Provide the (X, Y) coordinate of the cell's center where the given text is located.  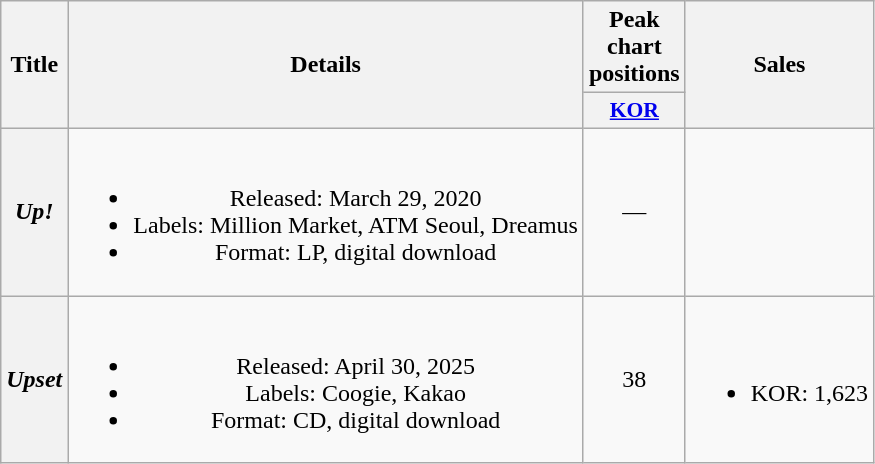
38 (634, 380)
Released: March 29, 2020Labels: Million Market, ATM Seoul, DreamusFormat: LP, digital download (326, 212)
KOR (634, 111)
Up! (34, 212)
Upset (34, 380)
Sales (779, 65)
Peak chart positions (634, 47)
Released: April 30, 2025Labels: Coogie, KakaoFormat: CD, digital download (326, 380)
Title (34, 65)
Details (326, 65)
— (634, 212)
KOR: 1,623 (779, 380)
